Identify which cell holds the provided text, then report its (X, Y) central coordinate. 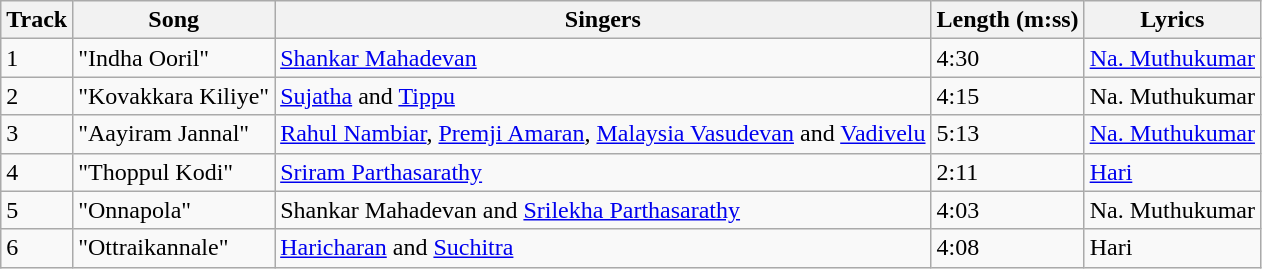
"Kovakkara Kiliye" (174, 96)
5:13 (1008, 134)
"Ottraikannale" (174, 248)
1 (37, 58)
6 (37, 248)
Shankar Mahadevan and Srilekha Parthasarathy (603, 210)
Singers (603, 20)
Shankar Mahadevan (603, 58)
Track (37, 20)
Sujatha and Tippu (603, 96)
4:15 (1008, 96)
2:11 (1008, 172)
4 (37, 172)
Length (m:ss) (1008, 20)
Rahul Nambiar, Premji Amaran, Malaysia Vasudevan and Vadivelu (603, 134)
"Aayiram Jannal" (174, 134)
4:08 (1008, 248)
5 (37, 210)
Haricharan and Suchitra (603, 248)
4:30 (1008, 58)
Song (174, 20)
"Indha Ooril" (174, 58)
4:03 (1008, 210)
"Onnapola" (174, 210)
3 (37, 134)
"Thoppul Kodi" (174, 172)
Lyrics (1172, 20)
2 (37, 96)
Sriram Parthasarathy (603, 172)
